For the text-containing cell, return its midpoint in [X, Y] coordinate format. 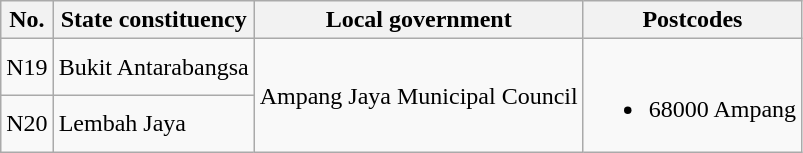
N19 [27, 68]
N20 [27, 124]
State constituency [154, 20]
Bukit Antarabangsa [154, 68]
Ampang Jaya Municipal Council [418, 96]
Postcodes [692, 20]
Lembah Jaya [154, 124]
Local government [418, 20]
No. [27, 20]
68000 Ampang [692, 96]
